Extract the (X, Y) coordinate from the center of the cell holding the provided text.  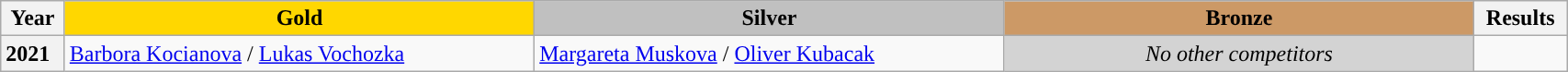
Margareta Muskova / Oliver Kubacak (770, 54)
Gold (299, 18)
Barbora Kocianova / Lukas Vochozka (299, 54)
Bronze (1238, 18)
No other competitors (1238, 54)
2021 (33, 54)
Results (1521, 18)
Silver (770, 18)
Year (33, 18)
